Return (x, y) of the center of cell containing provided text 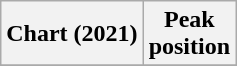
Peakposition (189, 34)
Chart (2021) (72, 34)
